Identify which cell holds the provided text, then report its [X, Y] central coordinate. 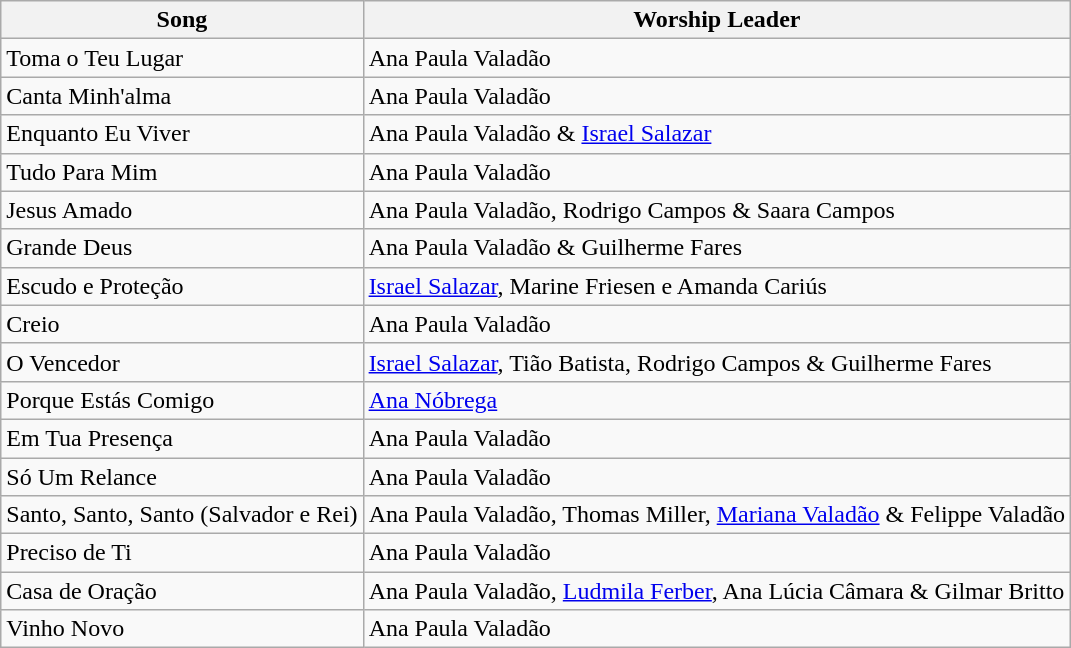
Worship Leader [717, 20]
O Vencedor [182, 362]
Enquanto Eu Viver [182, 134]
Ana Paula Valadão, Rodrigo Campos & Saara Campos [717, 210]
Israel Salazar, Marine Friesen e Amanda Cariús [717, 286]
Toma o Teu Lugar [182, 58]
Ana Paula Valadão & Guilherme Fares [717, 248]
Song [182, 20]
Israel Salazar, Tião Batista, Rodrigo Campos & Guilherme Fares [717, 362]
Ana Paula Valadão, Thomas Miller, Mariana Valadão & Felippe Valadão [717, 515]
Canta Minh'alma [182, 96]
Vinho Novo [182, 629]
Creio [182, 324]
Escudo e Proteção [182, 286]
Santo, Santo, Santo (Salvador e Rei) [182, 515]
Jesus Amado [182, 210]
Grande Deus [182, 248]
Ana Nóbrega [717, 400]
Tudo Para Mim [182, 172]
Preciso de Ti [182, 553]
Ana Paula Valadão & Israel Salazar [717, 134]
Porque Estás Comigo [182, 400]
Em Tua Presença [182, 438]
Só Um Relance [182, 477]
Ana Paula Valadão, Ludmila Ferber, Ana Lúcia Câmara & Gilmar Britto [717, 591]
Casa de Oração [182, 591]
